Scan for the cell matching the given text and deliver its (X, Y) coordinate at center. 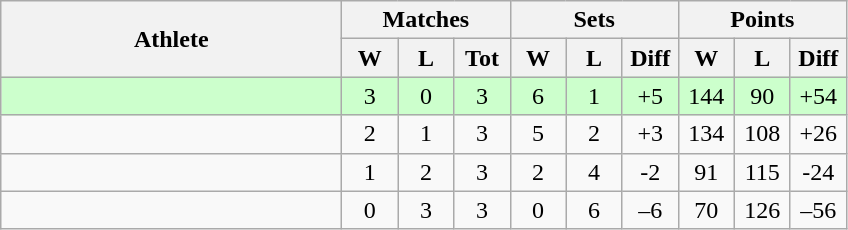
-2 (650, 172)
144 (706, 96)
Athlete (172, 39)
+5 (650, 96)
+26 (818, 134)
134 (706, 134)
108 (762, 134)
+54 (818, 96)
4 (594, 172)
70 (706, 210)
–56 (818, 210)
Sets (594, 20)
115 (762, 172)
5 (538, 134)
Points (762, 20)
+3 (650, 134)
Matches (426, 20)
90 (762, 96)
–6 (650, 210)
126 (762, 210)
Tot (482, 58)
91 (706, 172)
-24 (818, 172)
